Identify which cell holds the provided text, then report its (X, Y) central coordinate. 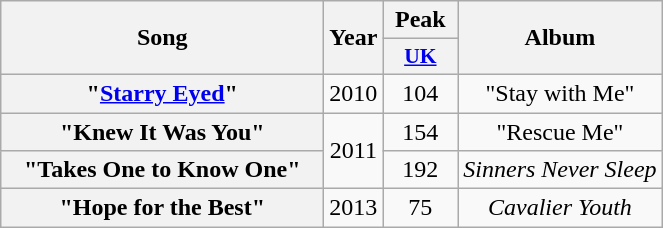
Year (354, 38)
192 (420, 170)
"Stay with Me" (560, 93)
Album (560, 38)
"Takes One to Know One" (162, 170)
Cavalier Youth (560, 208)
2011 (354, 150)
UK (420, 57)
Peak (420, 20)
"Rescue Me" (560, 131)
"Hope for the Best" (162, 208)
2010 (354, 93)
"Knew It Was You" (162, 131)
104 (420, 93)
154 (420, 131)
Sinners Never Sleep (560, 170)
75 (420, 208)
2013 (354, 208)
"Starry Eyed" (162, 93)
Song (162, 38)
